Find where the given text appears and provide that cell's center as (X, Y) coordinate. 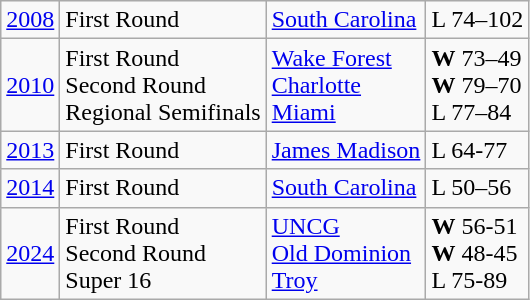
2014 (30, 188)
First RoundSecond RoundRegional Semifinals (163, 85)
L 74–102 (478, 20)
L 64-77 (478, 150)
Wake ForestCharlotteMiami (346, 85)
L 50–56 (478, 188)
UNCGOld DominionTroy (346, 253)
W 73–49W 79–70L 77–84 (478, 85)
First RoundSecond RoundSuper 16 (163, 253)
2013 (30, 150)
2024 (30, 253)
W 56-51W 48-45L 75-89 (478, 253)
2008 (30, 20)
James Madison (346, 150)
2010 (30, 85)
